Identify which cell holds the provided text, then report its (X, Y) central coordinate. 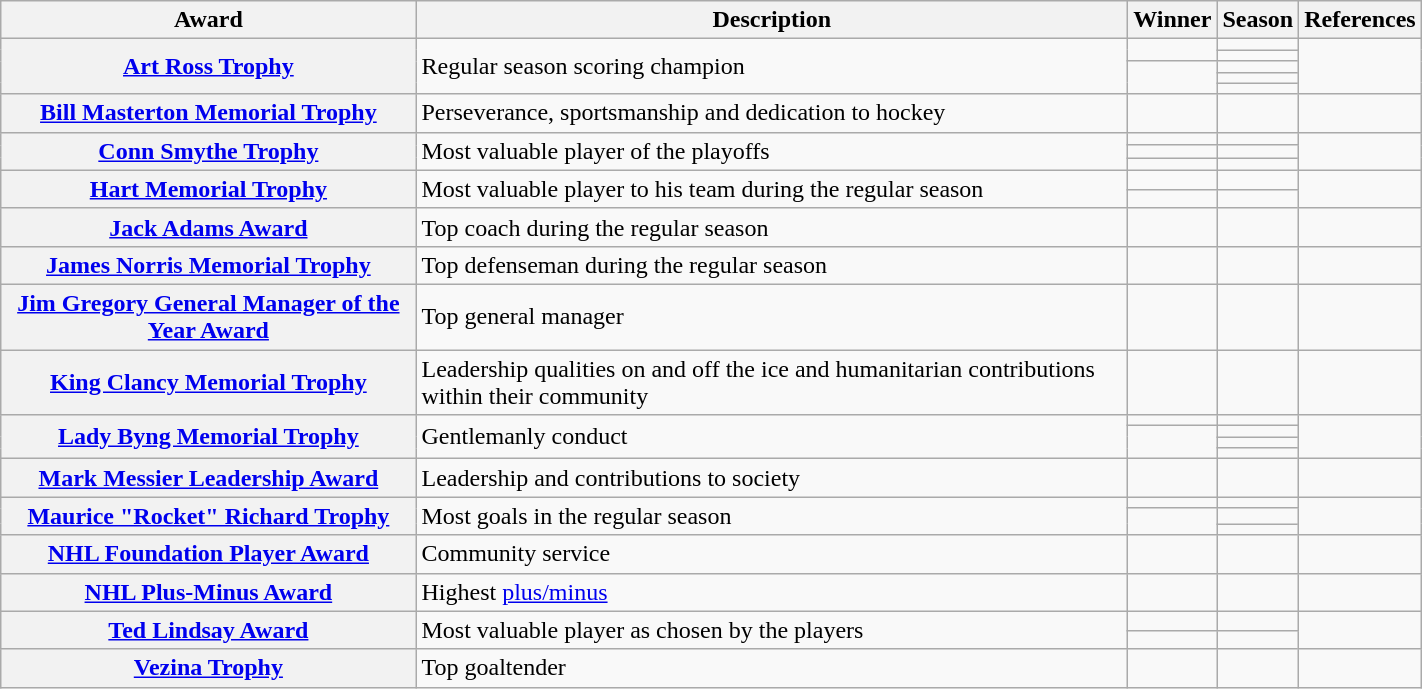
Highest plus/minus (772, 592)
NHL Plus-Minus Award (208, 592)
Top goaltender (772, 668)
James Norris Memorial Trophy (208, 265)
Bill Masterton Memorial Trophy (208, 113)
Vezina Trophy (208, 668)
Jack Adams Award (208, 227)
Community service (772, 554)
Jim Gregory General Manager of the Year Award (208, 316)
Maurice "Rocket" Richard Trophy (208, 516)
Ted Lindsay Award (208, 630)
Lady Byng Memorial Trophy (208, 437)
King Clancy Memorial Trophy (208, 382)
Conn Smythe Trophy (208, 151)
Mark Messier Leadership Award (208, 478)
Description (772, 20)
Perseverance, sportsmanship and dedication to hockey (772, 113)
Award (208, 20)
References (1360, 20)
Leadership qualities on and off the ice and humanitarian contributions within their community (772, 382)
Leadership and contributions to society (772, 478)
Art Ross Trophy (208, 66)
NHL Foundation Player Award (208, 554)
Top coach during the regular season (772, 227)
Regular season scoring champion (772, 66)
Winner (1172, 20)
Gentlemanly conduct (772, 437)
Top general manager (772, 316)
Top defenseman during the regular season (772, 265)
Most valuable player of the playoffs (772, 151)
Most valuable player to his team during the regular season (772, 189)
Most goals in the regular season (772, 516)
Hart Memorial Trophy (208, 189)
Season (1258, 20)
Most valuable player as chosen by the players (772, 630)
